For the text-containing cell, return its midpoint in [X, Y] coordinate format. 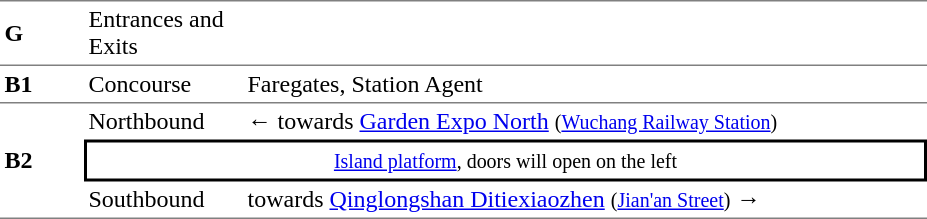
B1 [42, 84]
Entrances and Exits [164, 32]
Island platform, doors will open on the left [506, 161]
Faregates, Station Agent [585, 84]
Northbound [164, 122]
← towards Garden Expo North (Wuchang Railway Station) [585, 122]
G [42, 32]
Concourse [164, 84]
